Determine the (x, y) coordinate at the center of the cell enclosing the given text.  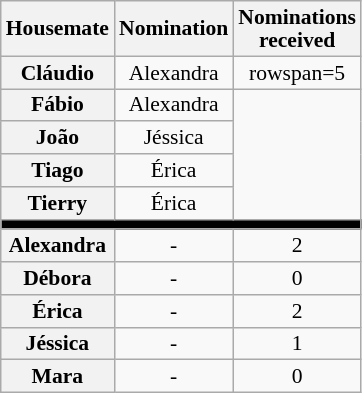
Cláudio (58, 72)
Tierry (58, 204)
João (58, 138)
Mara (58, 376)
Housemate (58, 28)
Nomination (174, 28)
rowspan=5 (297, 72)
Tiago (58, 170)
Nominationsreceived (297, 28)
Débora (58, 278)
1 (297, 344)
Fábio (58, 106)
